Search for the cell housing the specified text and yield its (x, y) center coordinate. 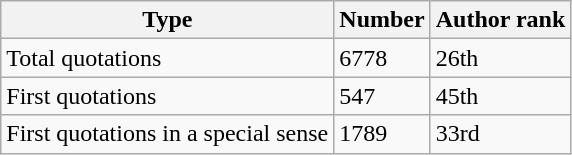
Author rank (500, 20)
Type (168, 20)
45th (500, 96)
6778 (382, 58)
1789 (382, 134)
First quotations in a special sense (168, 134)
33rd (500, 134)
547 (382, 96)
Total quotations (168, 58)
Number (382, 20)
26th (500, 58)
First quotations (168, 96)
